Return [X, Y] of the center of cell containing provided text 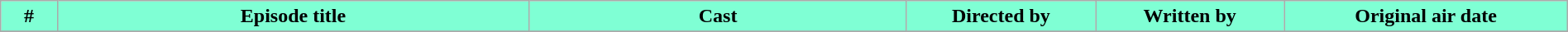
Episode title [293, 16]
Written by [1190, 16]
# [29, 16]
Cast [718, 16]
Directed by [1001, 16]
Original air date [1426, 16]
